Pinpoint the cell where the given text exists, returning its (X, Y) midpoint coordinate. 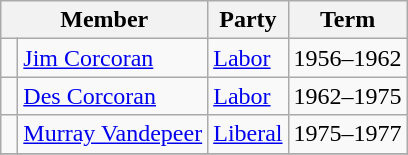
Des Corcoran (113, 96)
1962–1975 (348, 96)
Jim Corcoran (113, 58)
Term (348, 20)
1956–1962 (348, 58)
Murray Vandepeer (113, 134)
Party (248, 20)
Liberal (248, 134)
1975–1977 (348, 134)
Member (104, 20)
